Locate the cell with the specified text and output its [x, y] center coordinate. 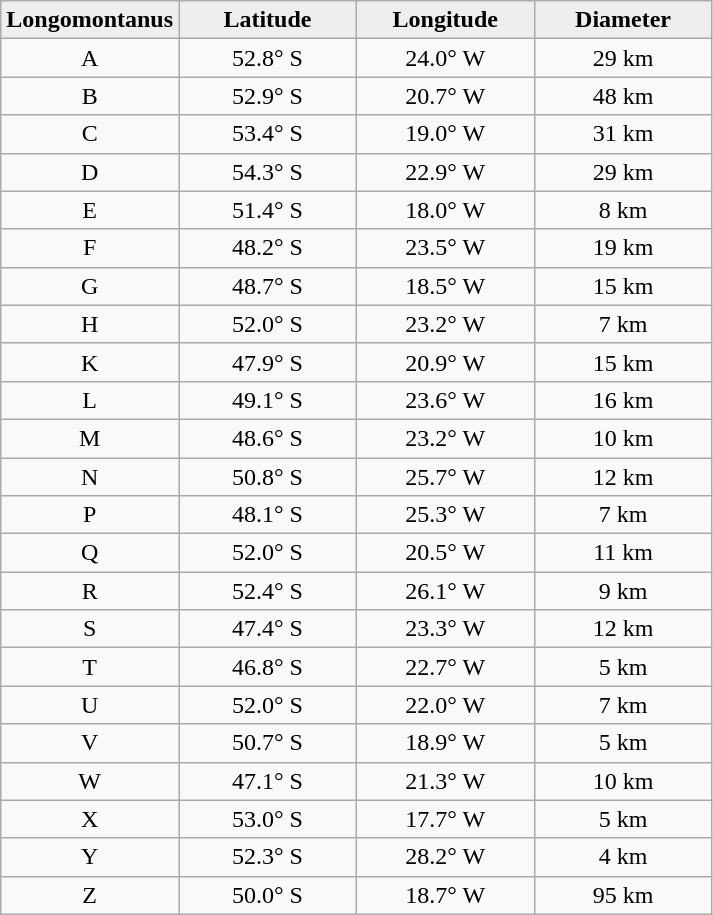
46.8° S [268, 667]
4 km [623, 857]
Q [90, 553]
A [90, 58]
C [90, 134]
48.2° S [268, 248]
S [90, 629]
26.1° W [445, 591]
20.5° W [445, 553]
T [90, 667]
52.8° S [268, 58]
50.0° S [268, 895]
9 km [623, 591]
95 km [623, 895]
50.8° S [268, 477]
22.9° W [445, 172]
23.3° W [445, 629]
20.7° W [445, 96]
52.4° S [268, 591]
51.4° S [268, 210]
50.7° S [268, 743]
18.7° W [445, 895]
18.0° W [445, 210]
11 km [623, 553]
22.0° W [445, 705]
53.0° S [268, 819]
N [90, 477]
31 km [623, 134]
18.5° W [445, 286]
P [90, 515]
23.6° W [445, 400]
R [90, 591]
17.7° W [445, 819]
24.0° W [445, 58]
D [90, 172]
47.1° S [268, 781]
F [90, 248]
22.7° W [445, 667]
V [90, 743]
48.1° S [268, 515]
19 km [623, 248]
8 km [623, 210]
X [90, 819]
Y [90, 857]
28.2° W [445, 857]
49.1° S [268, 400]
19.0° W [445, 134]
21.3° W [445, 781]
M [90, 438]
Diameter [623, 20]
47.9° S [268, 362]
W [90, 781]
E [90, 210]
B [90, 96]
53.4° S [268, 134]
48 km [623, 96]
23.5° W [445, 248]
Longitude [445, 20]
25.3° W [445, 515]
H [90, 324]
47.4° S [268, 629]
52.3° S [268, 857]
25.7° W [445, 477]
L [90, 400]
Longomontanus [90, 20]
20.9° W [445, 362]
16 km [623, 400]
48.6° S [268, 438]
54.3° S [268, 172]
U [90, 705]
K [90, 362]
Z [90, 895]
18.9° W [445, 743]
Latitude [268, 20]
48.7° S [268, 286]
G [90, 286]
52.9° S [268, 96]
